Determine the (X, Y) coordinate at the center of the cell enclosing the given text.  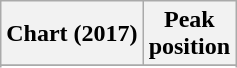
Chart (2017) (72, 34)
Peak position (189, 34)
